Identify which cell holds the provided text, then report its (X, Y) central coordinate. 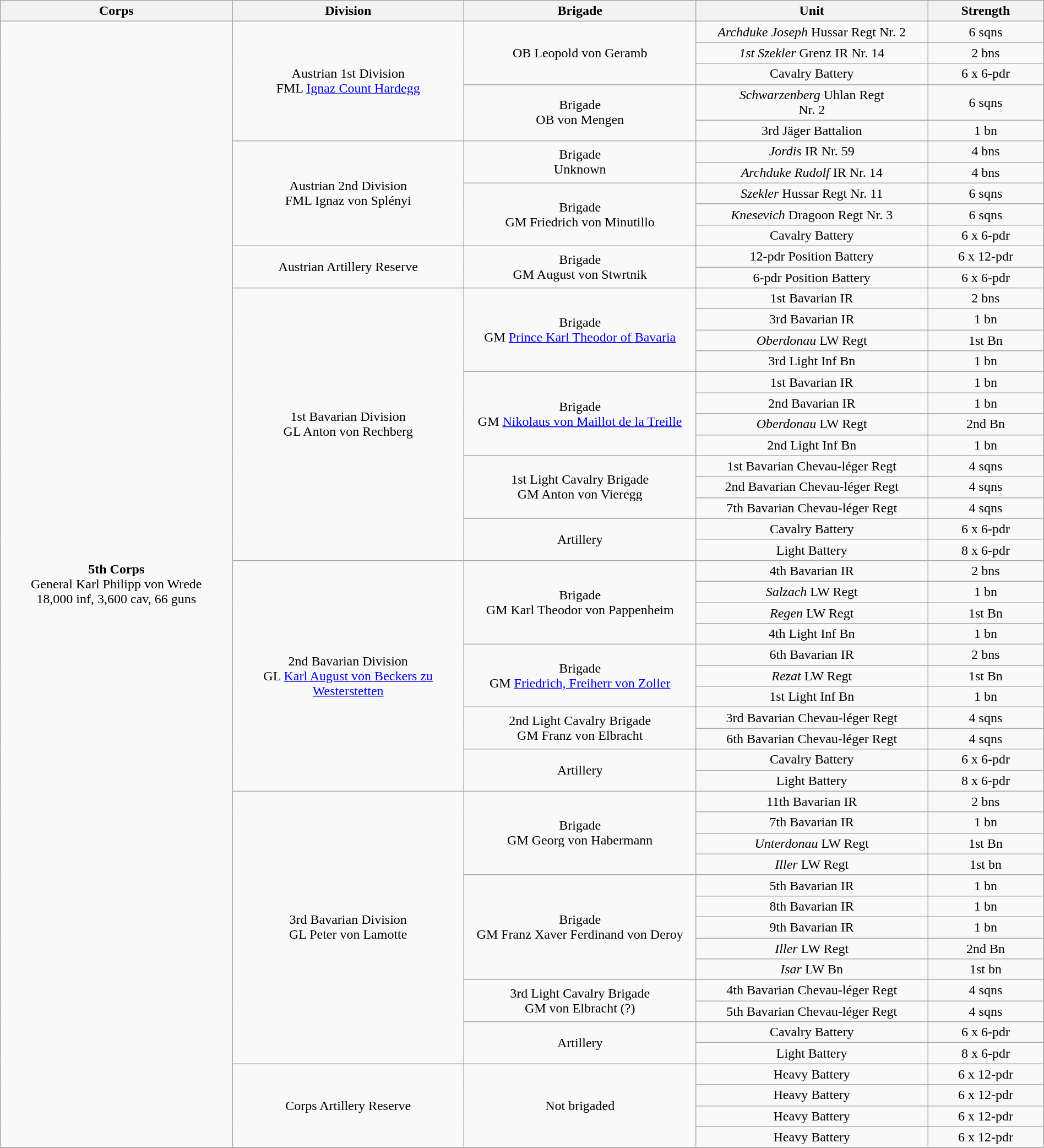
1st Szekler Grenz IR Nr. 14 (812, 53)
5th Bavarian IR (812, 885)
8th Bavarian IR (812, 906)
2nd Bavarian IR (812, 403)
Isar LW Bn (812, 970)
3rd Light Cavalry BrigadeGM von Elbracht (?) (580, 1001)
OB Leopold von Geramb (580, 53)
1st Light Inf Bn (812, 697)
4th Bavarian IR (812, 571)
BrigadeGM Karl Theodor von Pappenheim (580, 602)
3rd Bavarian IR (812, 320)
1st Bavarian Chevau-léger Regt (812, 466)
Archduke Joseph Hussar Regt Nr. 2 (812, 32)
2nd Bavarian DivisionGL Karl August von Beckers zu Westerstetten (348, 675)
BrigadeGM Franz Xaver Ferdinand von Deroy (580, 927)
BrigadeUnknown (580, 162)
Szekler Hussar Regt Nr. 11 (812, 193)
Regen LW Regt (812, 613)
BrigadeGM Friedrich, Freiherr von Zoller (580, 676)
BrigadeOB von Mengen (580, 112)
11th Bavarian IR (812, 802)
2nd Light Cavalry BrigadeGM Franz von Elbracht (580, 728)
2nd Bavarian Chevau-léger Regt (812, 487)
Division (348, 11)
Austrian 1st DivisionFML Ignaz Count Hardegg (348, 82)
7th Bavarian Chevau-léger Regt (812, 508)
3rd Bavarian Chevau-léger Regt (812, 718)
Brigade (580, 11)
1st Light Cavalry BrigadeGM Anton von Vieregg (580, 487)
6th Bavarian IR (812, 655)
Jordis IR Nr. 59 (812, 151)
BrigadeGM Friedrich von Minutillo (580, 214)
5th Bavarian Chevau-léger Regt (812, 1011)
BrigadeGM August von Stwrtnik (580, 267)
Austrian 2nd DivisionFML Ignaz von Splényi (348, 193)
3rd Bavarian DivisionGL Peter von Lamotte (348, 928)
Schwarzenberg Uhlan RegtNr. 2 (812, 102)
BrigadeGM Nikolaus von Maillot de la Treille (580, 414)
9th Bavarian IR (812, 927)
4th Light Inf Bn (812, 634)
12-pdr Position Battery (812, 256)
Austrian Artillery Reserve (348, 267)
Strength (986, 11)
Archduke Rudolf IR Nr. 14 (812, 172)
2nd Light Inf Bn (812, 445)
1st Bavarian DivisionGL Anton von Rechberg (348, 424)
7th Bavarian IR (812, 822)
BrigadeGM Georg von Habermann (580, 833)
6th Bavarian Chevau-léger Regt (812, 739)
Knesevich Dragoon Regt Nr. 3 (812, 214)
5th CorpsGeneral Karl Philipp von Wrede18,000 inf, 3,600 cav, 66 guns (117, 584)
3rd Light Inf Bn (812, 361)
BrigadeGM Prince Karl Theodor of Bavaria (580, 330)
Rezat LW Regt (812, 676)
Unterdonau LW Regt (812, 843)
4th Bavarian Chevau-léger Regt (812, 990)
Corps (117, 11)
Corps Artillery Reserve (348, 1106)
Not brigaded (580, 1106)
6-pdr Position Battery (812, 277)
Unit (812, 11)
3rd Jäger Battalion (812, 131)
Salzach LW Regt (812, 592)
